Scan for the cell matching the given text and deliver its [x, y] coordinate at center. 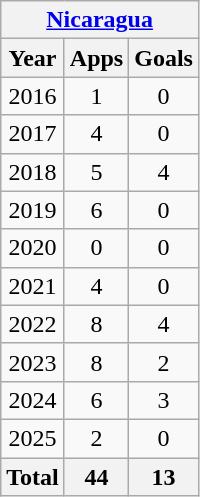
2018 [33, 172]
2025 [33, 438]
2019 [33, 210]
2020 [33, 248]
3 [164, 400]
13 [164, 477]
2023 [33, 362]
1 [96, 96]
2024 [33, 400]
Total [33, 477]
Apps [96, 58]
2016 [33, 96]
Goals [164, 58]
Year [33, 58]
44 [96, 477]
5 [96, 172]
2021 [33, 286]
2022 [33, 324]
2017 [33, 134]
Nicaragua [100, 20]
